Provide the (X, Y) coordinate of the cell's center where the given text is located.  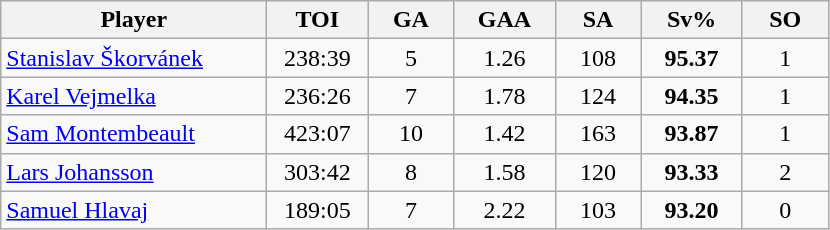
10 (411, 134)
163 (598, 134)
Sam Montembeault (134, 134)
Karel Vejmelka (134, 96)
103 (598, 210)
2 (785, 172)
8 (411, 172)
303:42 (318, 172)
124 (598, 96)
Stanislav Škorvánek (134, 58)
94.35 (692, 96)
120 (598, 172)
189:05 (318, 210)
Player (134, 20)
2.22 (504, 210)
93.20 (692, 210)
1.78 (504, 96)
SA (598, 20)
5 (411, 58)
TOI (318, 20)
SO (785, 20)
238:39 (318, 58)
0 (785, 210)
108 (598, 58)
423:07 (318, 134)
GA (411, 20)
1.26 (504, 58)
Samuel Hlavaj (134, 210)
Lars Johansson (134, 172)
93.87 (692, 134)
1.42 (504, 134)
Sv% (692, 20)
236:26 (318, 96)
GAA (504, 20)
95.37 (692, 58)
93.33 (692, 172)
1.58 (504, 172)
